Locate the cell with the specified text and output its (X, Y) center coordinate. 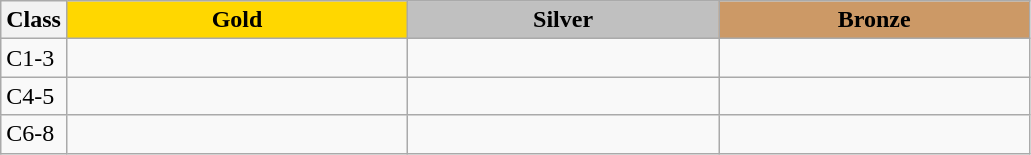
Silver (564, 20)
Gold (236, 20)
C1-3 (34, 58)
Class (34, 20)
Bronze (874, 20)
C6-8 (34, 134)
C4-5 (34, 96)
